Extract the [X, Y] coordinate from the center of the cell holding the provided text.  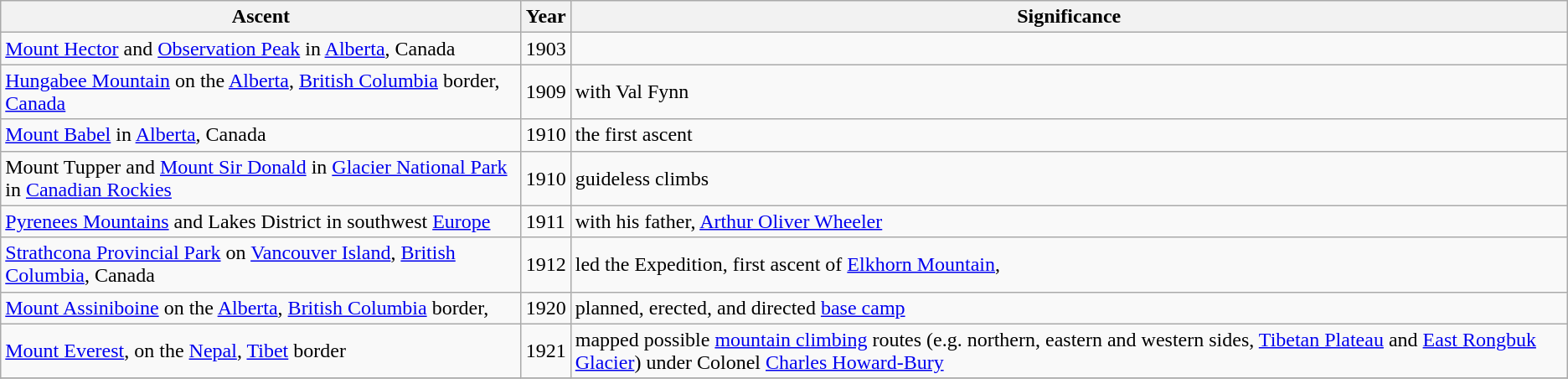
the first ascent [1069, 135]
Mount Tupper and Mount Sir Donald in Glacier National Park in Canadian Rockies [261, 178]
Strathcona Provincial Park on Vancouver Island, British Columbia, Canada [261, 265]
1909 [546, 92]
planned, erected, and directed base camp [1069, 308]
Mount Everest, on the Nepal, Tibet border [261, 350]
guideless climbs [1069, 178]
Significance [1069, 17]
with his father, Arthur Oliver Wheeler [1069, 221]
Hungabee Mountain on the Alberta, British Columbia border, Canada [261, 92]
with Val Fynn [1069, 92]
1920 [546, 308]
Mount Assiniboine on the Alberta, British Columbia border, [261, 308]
Ascent [261, 17]
Year [546, 17]
led the Expedition, first ascent of Elkhorn Mountain, [1069, 265]
Mount Hector and Observation Peak in Alberta, Canada [261, 49]
1903 [546, 49]
Pyrenees Mountains and Lakes District in southwest Europe [261, 221]
Mount Babel in Alberta, Canada [261, 135]
1912 [546, 265]
1911 [546, 221]
1921 [546, 350]
